Find where the given text appears and provide that cell's center as [X, Y] coordinate. 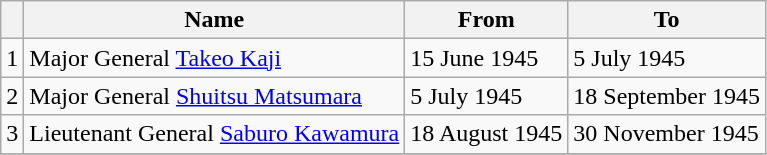
Lieutenant General Saburo Kawamura [214, 134]
Name [214, 20]
2 [12, 96]
Major General Shuitsu Matsumara [214, 96]
18 September 1945 [667, 96]
1 [12, 58]
From [486, 20]
To [667, 20]
15 June 1945 [486, 58]
18 August 1945 [486, 134]
30 November 1945 [667, 134]
Major General Takeo Kaji [214, 58]
3 [12, 134]
